Capture the cell that displays the provided text and extract its (X, Y) central coordinate. 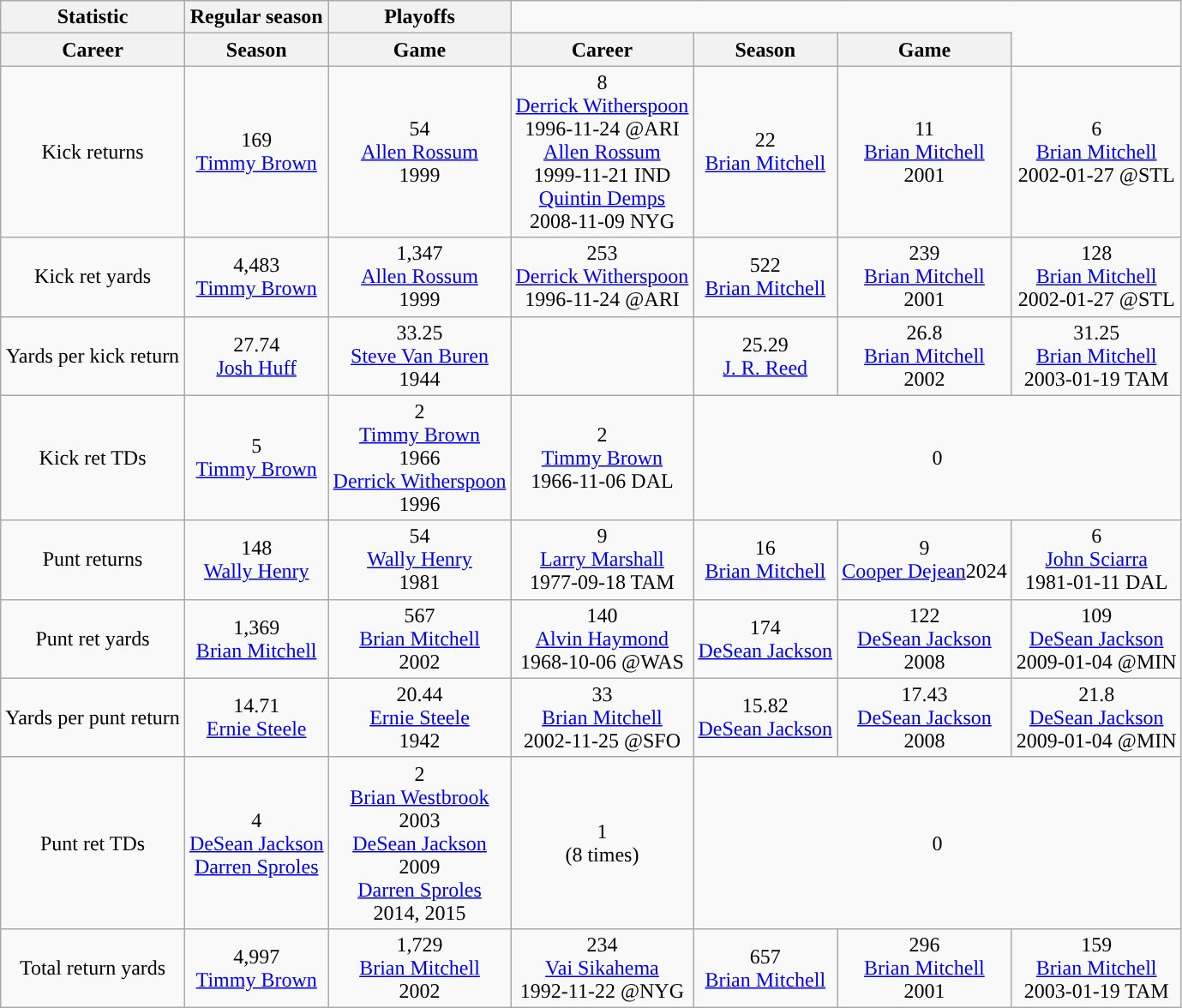
2Timmy Brown1966Derrick Witherspoon1996 (420, 458)
657Brian Mitchell (765, 968)
Yards per kick return (93, 356)
5Timmy Brown (256, 458)
122DeSean Jackson2008 (925, 639)
20.44Ernie Steele1942 (420, 717)
2Timmy Brown1966-11-06 DAL (602, 458)
31.25Brian Mitchell2003-01-19 TAM (1096, 356)
33.25Steve Van Buren1944 (420, 356)
16Brian Mitchell (765, 560)
Statistic (93, 17)
33Brian Mitchell2002-11-25 @SFO (602, 717)
Total return yards (93, 968)
4DeSean JacksonDarren Sproles (256, 843)
1,729Brian Mitchell2002 (420, 968)
109DeSean Jackson2009-01-04 @MIN (1096, 639)
239Brian Mitchell2001 (925, 277)
Punt returns (93, 560)
296Brian Mitchell2001 (925, 968)
169Timmy Brown (256, 152)
253Derrick Witherspoon1996-11-24 @ARI (602, 277)
14.71Ernie Steele (256, 717)
4,483Timmy Brown (256, 277)
522Brian Mitchell (765, 277)
6John Sciarra1981-01-11 DAL (1096, 560)
Regular season (256, 17)
15.82DeSean Jackson (765, 717)
1(8 times) (602, 843)
21.8DeSean Jackson2009-01-04 @MIN (1096, 717)
234Vai Sikahema1992-11-22 @NYG (602, 968)
140Alvin Haymond1968-10-06 @WAS (602, 639)
25.29J. R. Reed (765, 356)
26.8Brian Mitchell2002 (925, 356)
128Brian Mitchell2002-01-27 @STL (1096, 277)
Kick ret yards (93, 277)
174DeSean Jackson (765, 639)
Playoffs (420, 17)
Kick ret TDs (93, 458)
Yards per punt return (93, 717)
6Brian Mitchell2002-01-27 @STL (1096, 152)
27.74Josh Huff (256, 356)
1,347Allen Rossum1999 (420, 277)
148Wally Henry (256, 560)
9Larry Marshall1977-09-18 TAM (602, 560)
22Brian Mitchell (765, 152)
159Brian Mitchell2003-01-19 TAM (1096, 968)
Kick returns (93, 152)
567Brian Mitchell2002 (420, 639)
9Cooper Dejean2024 (925, 560)
11Brian Mitchell2001 (925, 152)
2Brian Westbrook2003DeSean Jackson2009Darren Sproles2014, 2015 (420, 843)
Punt ret TDs (93, 843)
Punt ret yards (93, 639)
17.43DeSean Jackson2008 (925, 717)
8Derrick Witherspoon1996-11-24 @ARIAllen Rossum1999-11-21 INDQuintin Demps2008-11-09 NYG (602, 152)
4,997Timmy Brown (256, 968)
54Allen Rossum1999 (420, 152)
1,369Brian Mitchell (256, 639)
54Wally Henry1981 (420, 560)
